Provide the [x, y] coordinate of the cell's center where the given text is located.  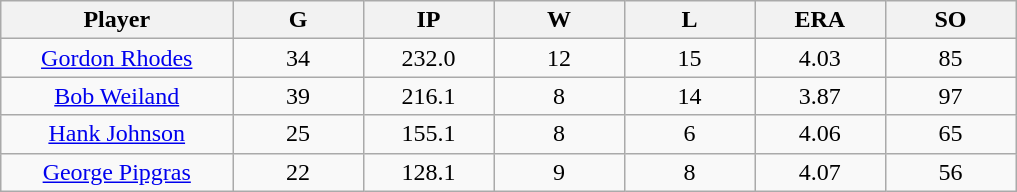
Bob Weiland [117, 96]
12 [559, 58]
25 [298, 134]
4.03 [820, 58]
SO [950, 20]
Player [117, 20]
97 [950, 96]
L [689, 20]
Hank Johnson [117, 134]
G [298, 20]
216.1 [428, 96]
85 [950, 58]
155.1 [428, 134]
34 [298, 58]
W [559, 20]
128.1 [428, 172]
22 [298, 172]
IP [428, 20]
65 [950, 134]
9 [559, 172]
232.0 [428, 58]
ERA [820, 20]
56 [950, 172]
4.06 [820, 134]
14 [689, 96]
15 [689, 58]
3.87 [820, 96]
George Pipgras [117, 172]
Gordon Rhodes [117, 58]
4.07 [820, 172]
6 [689, 134]
39 [298, 96]
